For the text-containing cell, return its midpoint in [X, Y] coordinate format. 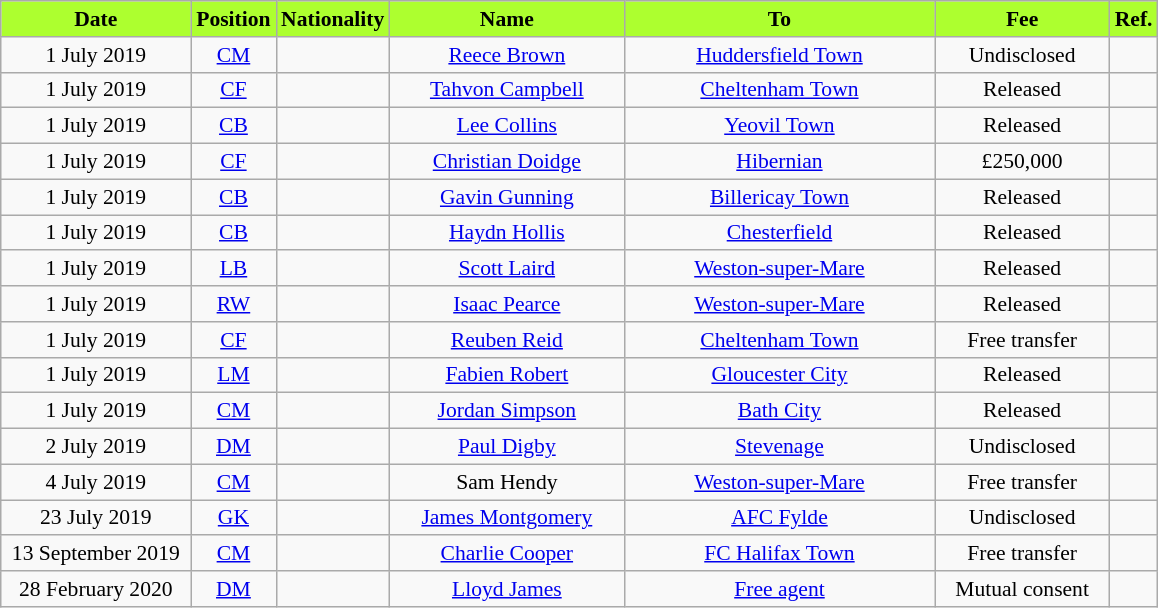
Reece Brown [506, 55]
Yeovil Town [779, 126]
Mutual consent [1022, 589]
Date [96, 19]
Reuben Reid [506, 340]
Ref. [1134, 19]
Lloyd James [506, 589]
Charlie Cooper [506, 554]
28 February 2020 [96, 589]
Gavin Gunning [506, 197]
FC Halifax Town [779, 554]
Christian Doidge [506, 162]
Name [506, 19]
Isaac Pearce [506, 304]
Fabien Robert [506, 375]
Billericay Town [779, 197]
Gloucester City [779, 375]
Nationality [332, 19]
Jordan Simpson [506, 411]
Huddersfield Town [779, 55]
Sam Hendy [506, 482]
Position [234, 19]
23 July 2019 [96, 518]
4 July 2019 [96, 482]
AFC Fylde [779, 518]
Stevenage [779, 447]
Hibernian [779, 162]
To [779, 19]
Bath City [779, 411]
RW [234, 304]
Chesterfield [779, 233]
Free agent [779, 589]
GK [234, 518]
Scott Laird [506, 269]
Haydn Hollis [506, 233]
Tahvon Campbell [506, 90]
2 July 2019 [96, 447]
LM [234, 375]
LB [234, 269]
Paul Digby [506, 447]
Lee Collins [506, 126]
£250,000 [1022, 162]
13 September 2019 [96, 554]
Fee [1022, 19]
James Montgomery [506, 518]
